For the text-containing cell, return its midpoint in (x, y) coordinate format. 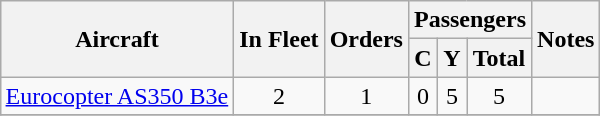
Y (452, 58)
0 (422, 96)
Orders (366, 39)
Total (500, 58)
Notes (566, 39)
2 (279, 96)
C (422, 58)
1 (366, 96)
Aircraft (117, 39)
In Fleet (279, 39)
Eurocopter AS350 B3e (117, 96)
Passengers (470, 20)
